Capture the cell that displays the provided text and extract its [x, y] central coordinate. 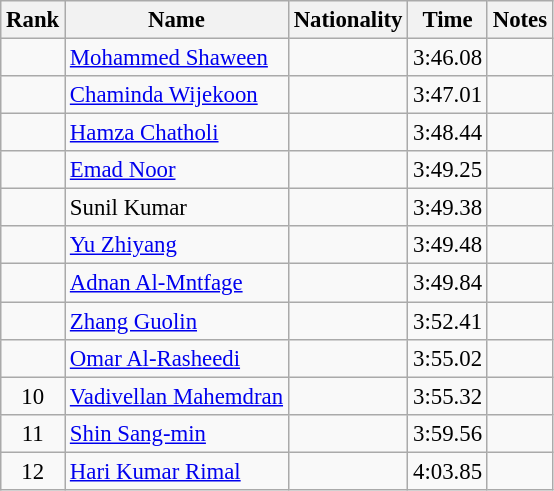
Shin Sang-min [177, 433]
Sunil Kumar [177, 208]
3:48.44 [448, 133]
Emad Noor [177, 170]
Notes [520, 20]
11 [33, 433]
Hari Kumar Rimal [177, 471]
3:59.56 [448, 433]
Omar Al-Rasheedi [177, 358]
3:47.01 [448, 95]
Name [177, 20]
Zhang Guolin [177, 321]
Adnan Al-Mntfage [177, 283]
Hamza Chatholi [177, 133]
3:49.38 [448, 208]
3:52.41 [448, 321]
Nationality [348, 20]
3:49.84 [448, 283]
3:46.08 [448, 58]
Rank [33, 20]
10 [33, 396]
12 [33, 471]
Chaminda Wijekoon [177, 95]
Vadivellan Mahemdran [177, 396]
Time [448, 20]
3:49.25 [448, 170]
3:49.48 [448, 245]
Mohammed Shaween [177, 58]
3:55.02 [448, 358]
4:03.85 [448, 471]
Yu Zhiyang [177, 245]
3:55.32 [448, 396]
